From the cell containing the given text, extract its center point as [x, y] coordinate. 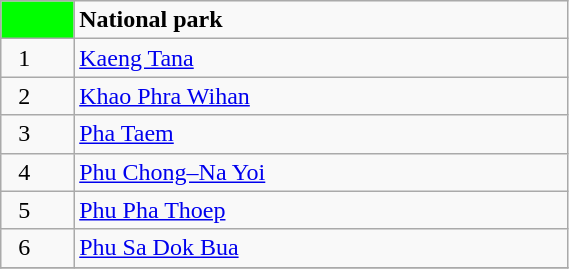
National park [321, 20]
5 [38, 210]
Kaeng Tana [321, 58]
6 [38, 248]
Phu Sa Dok Bua [321, 248]
Phu Chong–Na Yoi [321, 172]
Phu Pha Thoep [321, 210]
Pha Taem [321, 134]
Khao Phra Wihan [321, 96]
1 [38, 58]
2 [38, 96]
3 [38, 134]
4 [38, 172]
